Extract the [X, Y] coordinate from the center of the cell holding the provided text.  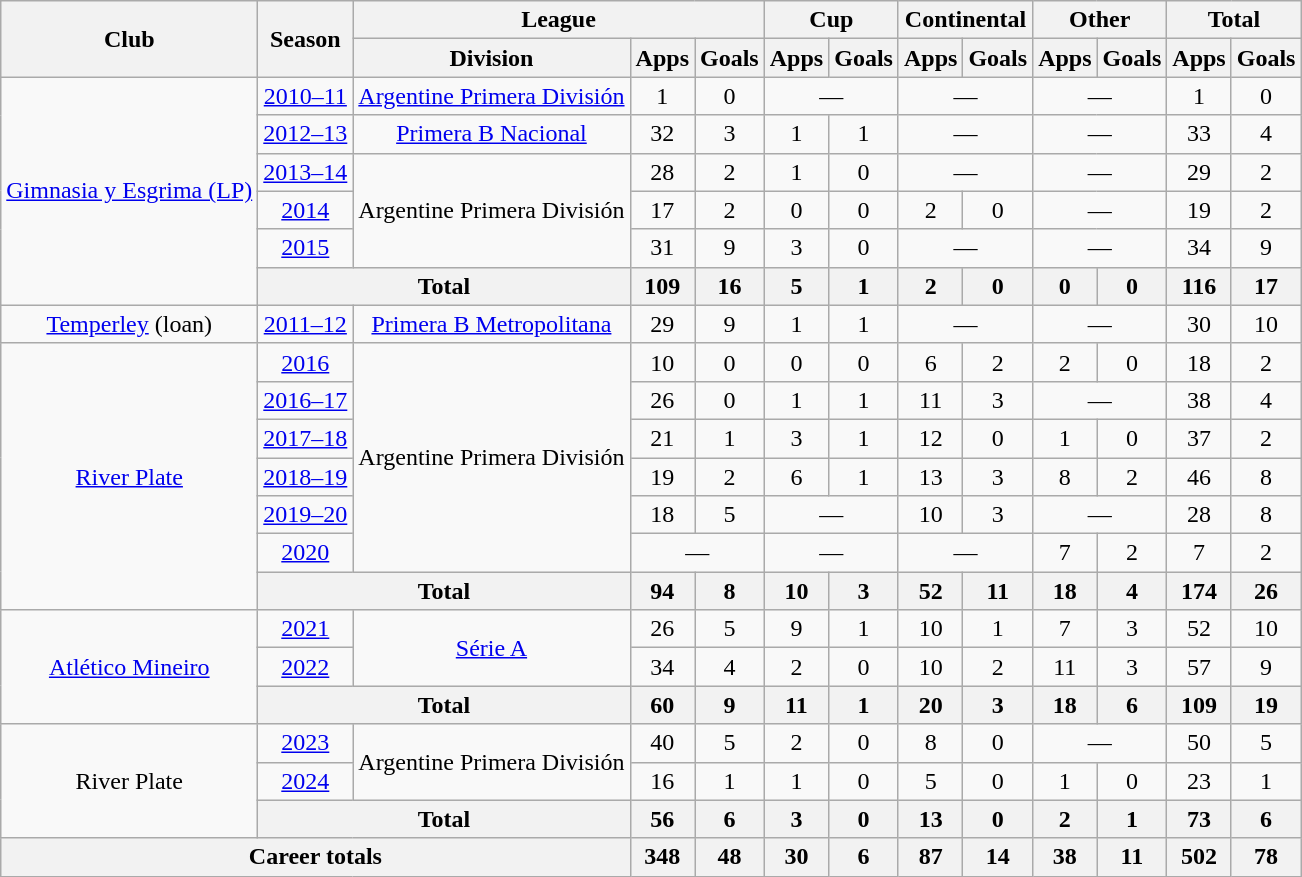
60 [662, 705]
2023 [306, 743]
Continental [965, 20]
23 [1199, 781]
2015 [306, 248]
Primera B Nacional [492, 134]
78 [1266, 857]
73 [1199, 819]
Primera B Metropolitana [492, 324]
12 [930, 438]
87 [930, 857]
46 [1199, 477]
2024 [306, 781]
502 [1199, 857]
33 [1199, 134]
2018–19 [306, 477]
21 [662, 438]
Season [306, 39]
116 [1199, 286]
2022 [306, 667]
32 [662, 134]
2010–11 [306, 96]
57 [1199, 667]
Club [130, 39]
Temperley (loan) [130, 324]
37 [1199, 438]
2014 [306, 210]
Gimnasia y Esgrima (LP) [130, 191]
2020 [306, 553]
2017–18 [306, 438]
Division [492, 58]
20 [930, 705]
174 [1199, 591]
2012–13 [306, 134]
40 [662, 743]
94 [662, 591]
2016–17 [306, 400]
2016 [306, 362]
2011–12 [306, 324]
2021 [306, 629]
League [558, 20]
31 [662, 248]
2013–14 [306, 172]
348 [662, 857]
50 [1199, 743]
14 [998, 857]
Atlético Mineiro [130, 667]
56 [662, 819]
Career totals [316, 857]
Other [1100, 20]
48 [729, 857]
Cup [831, 20]
Série A [492, 648]
2019–20 [306, 515]
